Find where the given text appears and provide that cell's center as [X, Y] coordinate. 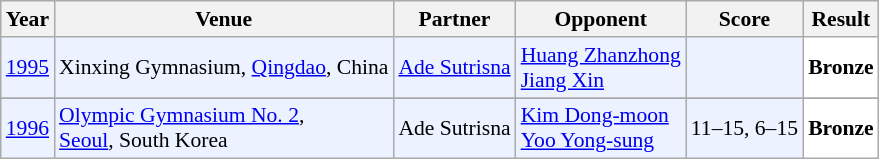
Opponent [601, 19]
Huang Zhanzhong Jiang Xin [601, 68]
Kim Dong-moon Yoo Yong-sung [601, 128]
1996 [28, 128]
Xinxing Gymnasium, Qingdao, China [224, 68]
Olympic Gymnasium No. 2,Seoul, South Korea [224, 128]
Venue [224, 19]
11–15, 6–15 [744, 128]
Partner [454, 19]
Year [28, 19]
1995 [28, 68]
Result [841, 19]
Score [744, 19]
